Search for the cell housing the specified text and yield its [X, Y] center coordinate. 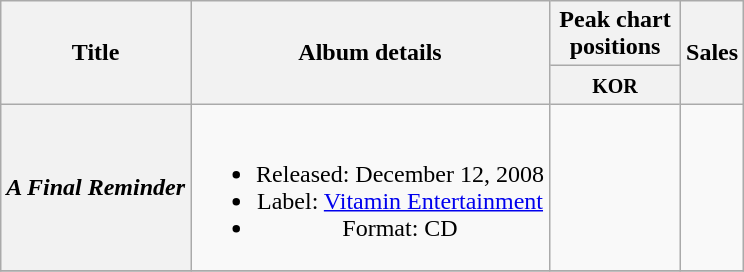
Released: December 12, 2008Label: Vitamin EntertainmentFormat: CD [370, 188]
KOR [614, 85]
Title [96, 52]
Peak chart positions [614, 34]
A Final Reminder [96, 188]
Sales [712, 52]
Album details [370, 52]
